From the cell containing the given text, extract its center point as [X, Y] coordinate. 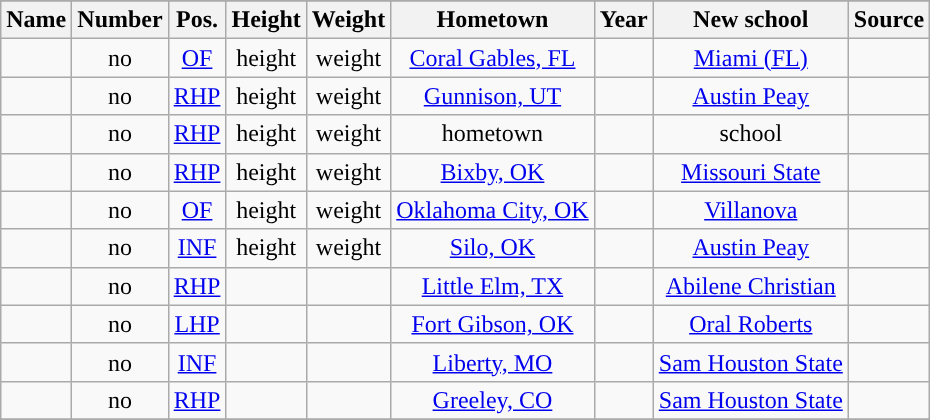
Gunnison, UT [492, 96]
hometown [492, 134]
school [750, 134]
Bixby, OK [492, 172]
Miami (FL) [750, 58]
Source [888, 20]
Number [120, 20]
Little Elm, TX [492, 286]
Oral Roberts [750, 324]
Pos. [197, 20]
Greeley, CO [492, 400]
Oklahoma City, OK [492, 210]
Fort Gibson, OK [492, 324]
Missouri State [750, 172]
Silo, OK [492, 248]
Coral Gables, FL [492, 58]
Villanova [750, 210]
Liberty, MO [492, 362]
Year [624, 20]
New school [750, 20]
Weight [348, 20]
Name [36, 20]
Abilene Christian [750, 286]
LHP [197, 324]
Height [266, 20]
Hometown [492, 20]
